Scan for the cell matching the given text and deliver its [X, Y] coordinate at center. 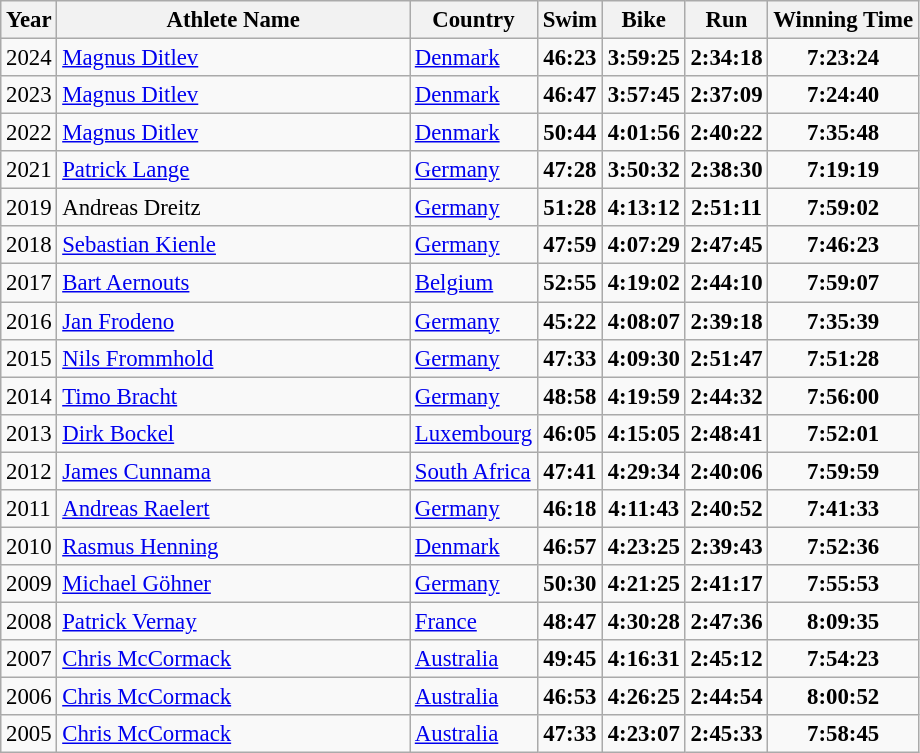
2015 [29, 358]
3:59:25 [644, 58]
4:16:31 [644, 659]
4:19:02 [644, 283]
2018 [29, 245]
2017 [29, 283]
2:44:10 [726, 283]
Rasmus Henning [234, 546]
2007 [29, 659]
4:01:56 [644, 133]
4:11:43 [644, 509]
France [474, 621]
2:41:17 [726, 584]
2005 [29, 734]
45:22 [570, 321]
47:28 [570, 170]
4:23:07 [644, 734]
2:40:52 [726, 509]
2021 [29, 170]
2024 [29, 58]
2009 [29, 584]
2:40:06 [726, 471]
2:45:33 [726, 734]
51:28 [570, 208]
4:13:12 [644, 208]
49:45 [570, 659]
Swim [570, 20]
4:26:25 [644, 697]
2:44:32 [726, 396]
Patrick Vernay [234, 621]
7:24:40 [844, 95]
7:59:02 [844, 208]
7:55:53 [844, 584]
4:07:29 [644, 245]
Bike [644, 20]
2014 [29, 396]
7:41:33 [844, 509]
2:37:09 [726, 95]
7:59:07 [844, 283]
3:50:32 [644, 170]
Andreas Raelert [234, 509]
8:09:35 [844, 621]
Dirk Bockel [234, 433]
2:39:43 [726, 546]
4:08:07 [644, 321]
50:44 [570, 133]
50:30 [570, 584]
Michael Göhner [234, 584]
2:44:54 [726, 697]
2:39:18 [726, 321]
46:53 [570, 697]
4:30:28 [644, 621]
48:58 [570, 396]
7:54:23 [844, 659]
2:47:45 [726, 245]
2012 [29, 471]
2010 [29, 546]
2:45:12 [726, 659]
7:51:28 [844, 358]
4:23:25 [644, 546]
7:46:23 [844, 245]
South Africa [474, 471]
2019 [29, 208]
2011 [29, 509]
Andreas Dreitz [234, 208]
Athlete Name [234, 20]
Luxembourg [474, 433]
3:57:45 [644, 95]
2:38:30 [726, 170]
7:35:39 [844, 321]
7:56:00 [844, 396]
48:47 [570, 621]
2016 [29, 321]
2023 [29, 95]
2:34:18 [726, 58]
Sebastian Kienle [234, 245]
2:51:11 [726, 208]
7:59:59 [844, 471]
4:29:34 [644, 471]
46:23 [570, 58]
46:05 [570, 433]
Year [29, 20]
2006 [29, 697]
Timo Bracht [234, 396]
8:00:52 [844, 697]
2008 [29, 621]
2013 [29, 433]
47:59 [570, 245]
4:09:30 [644, 358]
7:19:19 [844, 170]
7:35:48 [844, 133]
7:52:01 [844, 433]
46:57 [570, 546]
52:55 [570, 283]
7:23:24 [844, 58]
Run [726, 20]
2:40:22 [726, 133]
4:21:25 [644, 584]
46:47 [570, 95]
Bart Aernouts [234, 283]
4:15:05 [644, 433]
2:51:47 [726, 358]
2:47:36 [726, 621]
Jan Frodeno [234, 321]
47:41 [570, 471]
7:52:36 [844, 546]
7:58:45 [844, 734]
James Cunnama [234, 471]
4:19:59 [644, 396]
2022 [29, 133]
Patrick Lange [234, 170]
Country [474, 20]
Belgium [474, 283]
2:48:41 [726, 433]
Nils Frommhold [234, 358]
46:18 [570, 509]
Winning Time [844, 20]
